Identify which cell holds the provided text, then report its (X, Y) central coordinate. 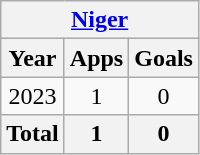
Apps (96, 58)
Niger (100, 20)
Total (33, 134)
Year (33, 58)
Goals (164, 58)
2023 (33, 96)
